Provide the [X, Y] coordinate of the cell's center where the given text is located.  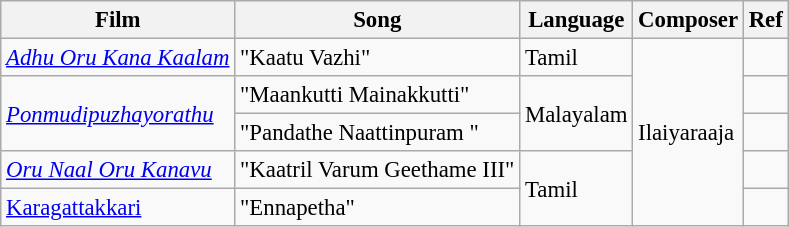
"Maankutti Mainakkutti" [378, 95]
Oru Naal Oru Kanavu [118, 170]
Karagattakkari [118, 208]
Film [118, 20]
Composer [688, 20]
Adhu Oru Kana Kaalam [118, 58]
Song [378, 20]
Malayalam [576, 114]
"Kaatu Vazhi" [378, 58]
Ilaiyaraaja [688, 133]
"Pandathe Naattinpuram " [378, 133]
"Ennapetha" [378, 208]
Language [576, 20]
Ponmudipuzhayorathu [118, 114]
Ref [766, 20]
"Kaatril Varum Geethame III" [378, 170]
